From the cell containing the given text, extract its center point as (x, y) coordinate. 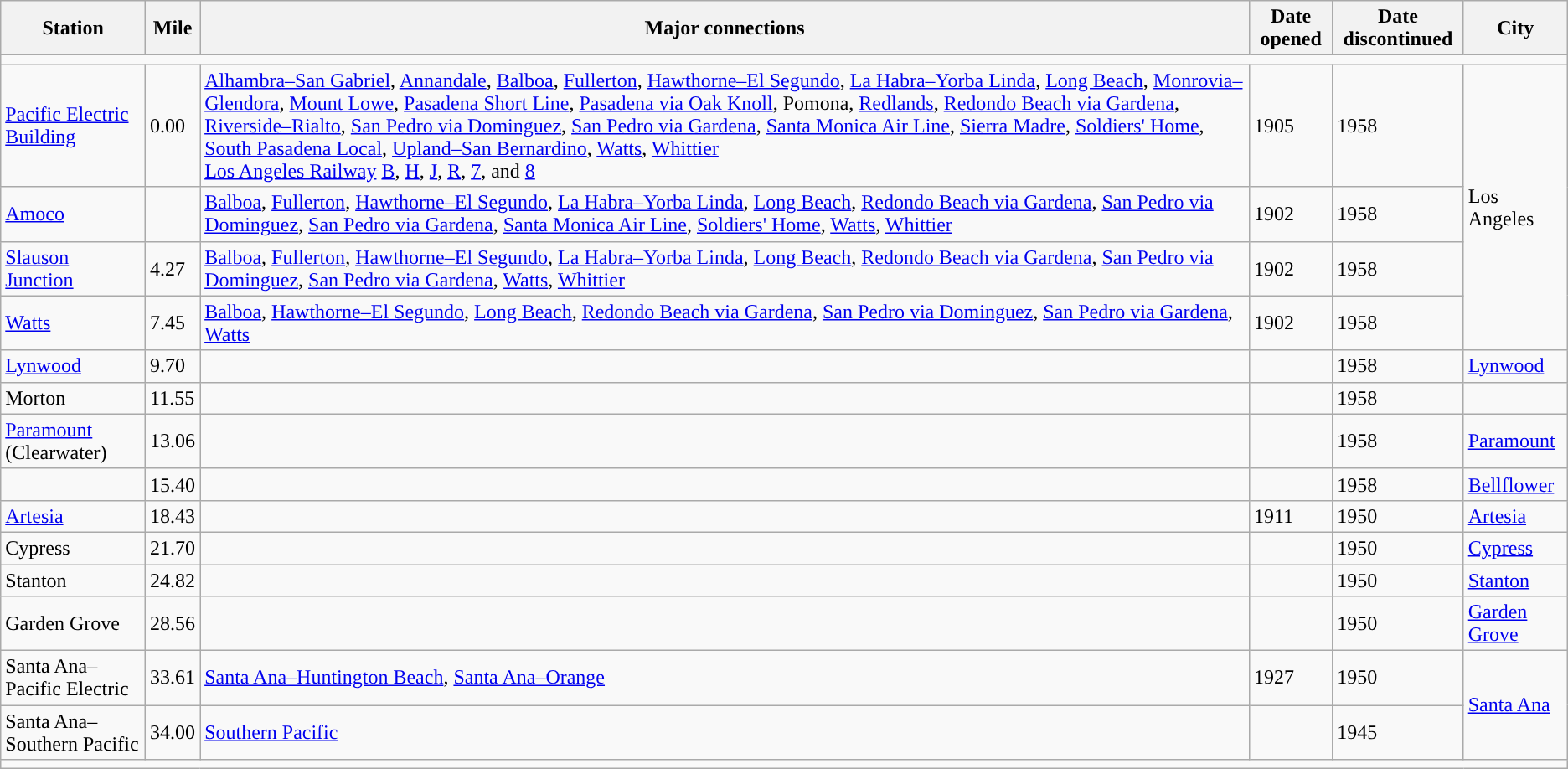
Station (74, 28)
1911 (1292, 516)
Pacific Electric Building (74, 126)
Paramount (1515, 441)
Amoco (74, 214)
13.06 (173, 441)
Santa Ana–Pacific Electric (74, 679)
Major connections (725, 28)
Paramount (Clearwater) (74, 441)
Santa Ana–Southern Pacific (74, 732)
Morton (74, 398)
Los Angeles (1515, 208)
Slauson Junction (74, 268)
0.00 (173, 126)
4.27 (173, 268)
1927 (1292, 679)
Santa Ana (1515, 705)
33.61 (173, 679)
34.00 (173, 732)
24.82 (173, 581)
7.45 (173, 323)
15.40 (173, 484)
Southern Pacific (725, 732)
Watts (74, 323)
21.70 (173, 548)
11.55 (173, 398)
1945 (1399, 732)
Date opened (1292, 28)
Mile (173, 28)
City (1515, 28)
9.70 (173, 366)
Balboa, Hawthorne–El Segundo, Long Beach, Redondo Beach via Gardena, San Pedro via Dominguez, San Pedro via Gardena, Watts (725, 323)
Santa Ana–Huntington Beach, Santa Ana–Orange (725, 679)
1905 (1292, 126)
18.43 (173, 516)
Date discontinued (1399, 28)
28.56 (173, 623)
Bellflower (1515, 484)
